Output the (X, Y) coordinate of the center of the cell containing the given text.  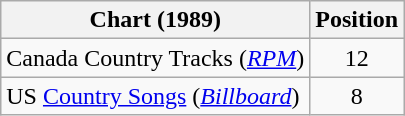
8 (357, 96)
Canada Country Tracks (RPM) (156, 58)
Position (357, 20)
12 (357, 58)
Chart (1989) (156, 20)
US Country Songs (Billboard) (156, 96)
